Pinpoint the cell where the given text exists, returning its (X, Y) midpoint coordinate. 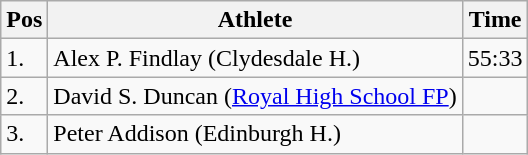
David S. Duncan (Royal High School FP) (255, 96)
3. (24, 134)
Athlete (255, 20)
2. (24, 96)
1. (24, 58)
Time (495, 20)
55:33 (495, 58)
Pos (24, 20)
Peter Addison (Edinburgh H.) (255, 134)
Alex P. Findlay (Clydesdale H.) (255, 58)
